Pinpoint the cell where the given text exists, returning its (X, Y) midpoint coordinate. 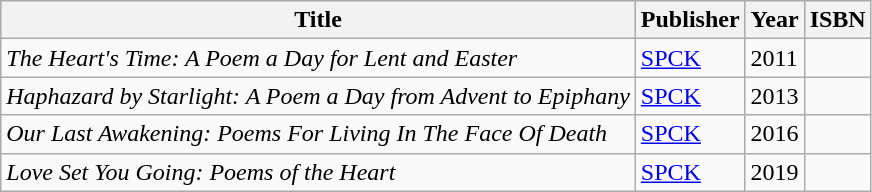
2019 (774, 172)
Our Last Awakening: Poems For Living In The Face Of Death (318, 134)
Publisher (690, 20)
Haphazard by Starlight: A Poem a Day from Advent to Epiphany (318, 96)
Year (774, 20)
Love Set You Going: Poems of the Heart (318, 172)
Title (318, 20)
2016 (774, 134)
ISBN (838, 20)
2013 (774, 96)
The Heart's Time: A Poem a Day for Lent and Easter (318, 58)
2011 (774, 58)
